Find where the given text appears and provide that cell's center as [x, y] coordinate. 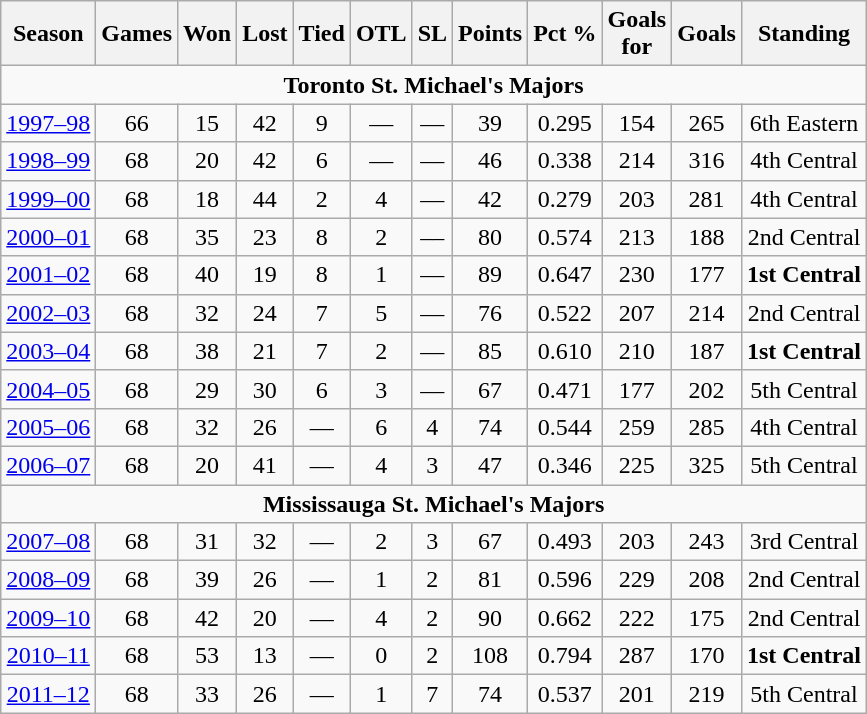
Season [48, 34]
2002–03 [48, 313]
46 [490, 161]
2009–10 [48, 618]
0.647 [565, 275]
0.610 [565, 351]
SL [432, 34]
0.471 [565, 389]
Tied [322, 34]
44 [265, 199]
18 [208, 199]
Goals [707, 34]
24 [265, 313]
90 [490, 618]
2000–01 [48, 237]
2005–06 [48, 427]
230 [637, 275]
201 [637, 694]
229 [637, 580]
29 [208, 389]
23 [265, 237]
170 [707, 656]
325 [707, 465]
35 [208, 237]
0.346 [565, 465]
41 [265, 465]
33 [208, 694]
2006–07 [48, 465]
19 [265, 275]
38 [208, 351]
Lost [265, 34]
243 [707, 542]
285 [707, 427]
0.794 [565, 656]
0.338 [565, 161]
2011–12 [48, 694]
2010–11 [48, 656]
80 [490, 237]
21 [265, 351]
31 [208, 542]
0.279 [565, 199]
154 [637, 123]
0.574 [565, 237]
15 [208, 123]
40 [208, 275]
2008–09 [48, 580]
Games [137, 34]
Standing [804, 34]
281 [707, 199]
9 [322, 123]
108 [490, 656]
76 [490, 313]
0.544 [565, 427]
Goalsfor [637, 34]
66 [137, 123]
0.537 [565, 694]
1998–99 [48, 161]
0.493 [565, 542]
202 [707, 389]
6th Eastern [804, 123]
0.662 [565, 618]
208 [707, 580]
3rd Central [804, 542]
287 [637, 656]
0.596 [565, 580]
Pct % [565, 34]
Mississauga St. Michael's Majors [434, 503]
47 [490, 465]
OTL [381, 34]
0.522 [565, 313]
219 [707, 694]
265 [707, 123]
0.295 [565, 123]
0 [381, 656]
85 [490, 351]
53 [208, 656]
207 [637, 313]
81 [490, 580]
222 [637, 618]
Toronto St. Michael's Majors [434, 85]
Points [490, 34]
2004–05 [48, 389]
2001–02 [48, 275]
225 [637, 465]
1997–98 [48, 123]
188 [707, 237]
213 [637, 237]
30 [265, 389]
5 [381, 313]
187 [707, 351]
1999–00 [48, 199]
259 [637, 427]
89 [490, 275]
210 [637, 351]
2003–04 [48, 351]
13 [265, 656]
Won [208, 34]
316 [707, 161]
175 [707, 618]
2007–08 [48, 542]
